Capture the cell that displays the provided text and extract its [X, Y] central coordinate. 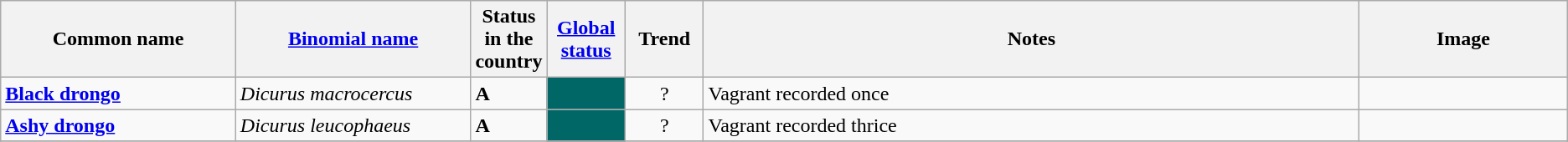
Vagrant recorded thrice [1032, 125]
Notes [1032, 39]
Binomial name [353, 39]
Trend [664, 39]
Global status [586, 39]
Common name [119, 39]
Dicurus leucophaeus [353, 125]
Image [1464, 39]
Black drongo [119, 94]
Vagrant recorded once [1032, 94]
Status in the country [509, 39]
Dicurus macrocercus [353, 94]
Ashy drongo [119, 125]
